Determine the (x, y) coordinate at the center of the cell enclosing the given text.  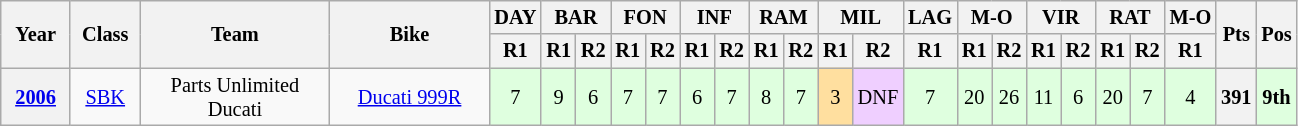
FON (646, 17)
Parts Unlimited Ducati (235, 97)
Pts (1236, 34)
SBK (105, 97)
Class (105, 34)
LAG (930, 17)
9 (558, 97)
391 (1236, 97)
4 (1191, 97)
Year (36, 34)
VIR (1060, 17)
RAM (784, 17)
8 (766, 97)
Bike (410, 34)
DNF (878, 97)
BAR (576, 17)
MIL (860, 17)
DAY (515, 17)
INF (714, 17)
11 (1044, 97)
Pos (1276, 34)
Ducati 999R (410, 97)
9th (1276, 97)
Team (235, 34)
3 (836, 97)
2006 (36, 97)
RAT (1130, 17)
26 (1010, 97)
